Determine the [x, y] coordinate at the center of the cell enclosing the given text.  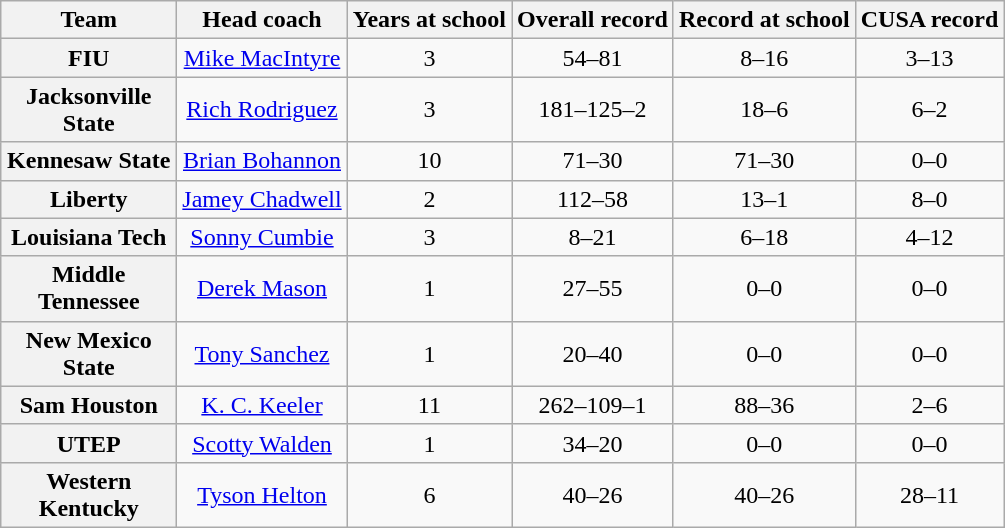
10 [429, 161]
6–2 [930, 110]
8–16 [764, 58]
54–81 [593, 58]
Liberty [89, 199]
Scotty Walden [262, 443]
112–58 [593, 199]
Louisiana Tech [89, 237]
Mike MacIntyre [262, 58]
28–11 [930, 494]
6–18 [764, 237]
Middle Tennessee [89, 288]
Western Kentucky [89, 494]
New Mexico State [89, 354]
Kennesaw State [89, 161]
Jacksonville State [89, 110]
20–40 [593, 354]
4–12 [930, 237]
88–36 [764, 405]
Rich Rodriguez [262, 110]
11 [429, 405]
13–1 [764, 199]
UTEP [89, 443]
18–6 [764, 110]
Overall record [593, 20]
3–13 [930, 58]
2 [429, 199]
Head coach [262, 20]
8–21 [593, 237]
Sonny Cumbie [262, 237]
CUSA record [930, 20]
Tony Sanchez [262, 354]
181–125–2 [593, 110]
27–55 [593, 288]
Years at school [429, 20]
262–109–1 [593, 405]
Record at school [764, 20]
Tyson Helton [262, 494]
Jamey Chadwell [262, 199]
Sam Houston [89, 405]
Team [89, 20]
K. C. Keeler [262, 405]
6 [429, 494]
Brian Bohannon [262, 161]
34–20 [593, 443]
Derek Mason [262, 288]
8–0 [930, 199]
FIU [89, 58]
2–6 [930, 405]
